For the text-containing cell, return its midpoint in [X, Y] coordinate format. 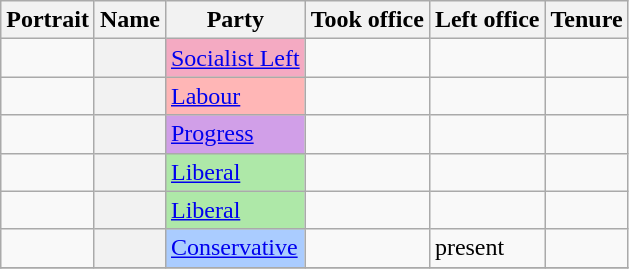
Portrait [48, 20]
Took office [367, 20]
Progress [235, 134]
Left office [487, 20]
Name [130, 20]
Tenure [586, 20]
present [487, 248]
Labour [235, 96]
Socialist Left [235, 58]
Party [235, 20]
Conservative [235, 248]
